Pinpoint the cell where the given text exists, returning its [x, y] midpoint coordinate. 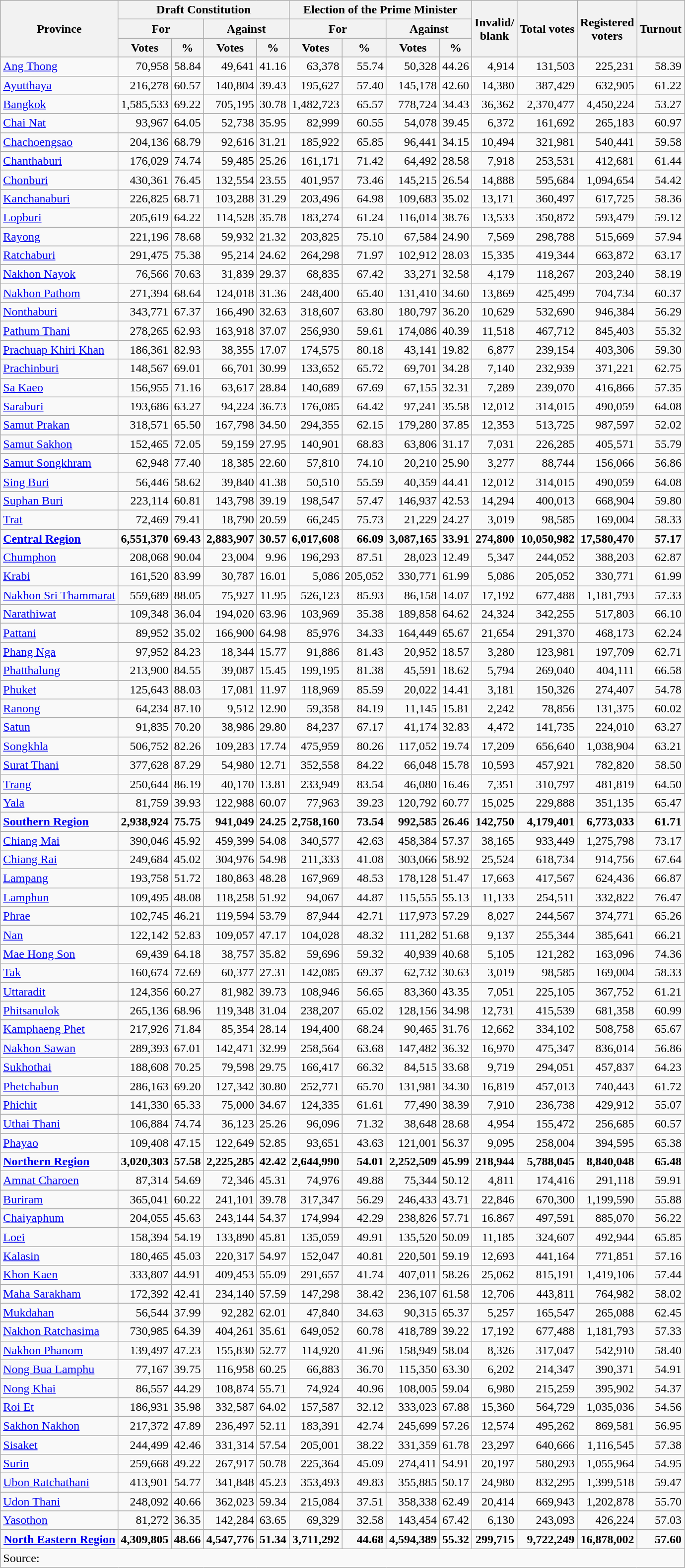
78.68 [188, 237]
334,102 [548, 1029]
Kamphaeng Phet [60, 1029]
Nong Khai [60, 1388]
64.22 [188, 217]
43,141 [413, 350]
457,837 [607, 1067]
44.29 [188, 1388]
52.11 [273, 1426]
35.58 [456, 406]
Yala [60, 803]
75.75 [188, 821]
36.35 [188, 1520]
122,988 [230, 803]
77,490 [413, 1105]
208,068 [145, 558]
7,569 [494, 237]
135,059 [316, 1237]
63.80 [364, 312]
28.84 [273, 387]
49.91 [364, 1237]
258,564 [316, 1048]
22.60 [273, 463]
142,750 [494, 821]
4,954 [494, 1124]
Invalid/blank [494, 29]
65.38 [661, 1142]
62.71 [661, 652]
33.91 [456, 538]
60.97 [661, 123]
26.46 [456, 821]
274,800 [494, 538]
188,608 [145, 1067]
51.72 [188, 878]
145,215 [413, 180]
60.37 [661, 293]
60.27 [188, 992]
55.71 [273, 1388]
259,668 [145, 1464]
Surat Thani [60, 765]
57.16 [661, 1256]
28,023 [413, 558]
189,858 [413, 614]
23.55 [273, 180]
317,347 [316, 1199]
Udon Thani [60, 1502]
226,825 [145, 198]
681,358 [607, 1010]
84,515 [413, 1067]
13,171 [494, 198]
508,758 [607, 1029]
69.43 [188, 538]
18.57 [456, 652]
24.90 [456, 237]
108,946 [316, 992]
Satun [60, 727]
220,317 [230, 1256]
30,787 [230, 576]
58.39 [661, 66]
778,724 [413, 104]
82.26 [188, 746]
42.60 [456, 85]
60.77 [456, 803]
56.95 [661, 1426]
75,000 [230, 1105]
161,171 [316, 161]
416,866 [607, 387]
265,088 [607, 1313]
94,067 [316, 897]
215,084 [316, 1502]
Nakhon Phanom [60, 1350]
Loei [60, 1237]
409,453 [230, 1275]
1,482,723 [316, 104]
49.88 [364, 1181]
87.51 [364, 558]
82.93 [188, 350]
5,788,045 [548, 1162]
25,524 [494, 860]
Chumphon [60, 558]
403,306 [607, 350]
243,144 [230, 1218]
86.19 [188, 784]
593,479 [607, 217]
57.37 [456, 841]
66.58 [661, 671]
225,231 [607, 66]
145,178 [413, 85]
204,136 [145, 142]
Ubon Ratchathani [60, 1483]
55.09 [273, 1275]
4,547,776 [230, 1539]
20,022 [413, 690]
118,969 [316, 690]
116,014 [413, 217]
172,392 [145, 1294]
86,158 [413, 595]
Rayong [60, 237]
11,518 [494, 331]
318,607 [316, 312]
205,619 [145, 217]
236,107 [413, 1294]
174,994 [316, 1218]
371,221 [607, 369]
417,567 [548, 878]
54.19 [188, 1237]
580,293 [548, 1464]
Ratchaburi [60, 255]
34.98 [456, 1010]
83,360 [413, 992]
1,199,590 [607, 1199]
63,378 [316, 66]
71.42 [364, 161]
155,830 [230, 1350]
407,011 [413, 1275]
31,839 [230, 274]
352,558 [316, 765]
59.61 [364, 331]
Khon Kaen [60, 1275]
377,628 [145, 765]
139,497 [145, 1350]
50,510 [316, 482]
45.02 [188, 860]
343,771 [145, 312]
564,729 [548, 1407]
388,203 [607, 558]
83.99 [188, 576]
223,114 [145, 501]
24.62 [273, 255]
14,380 [494, 85]
47.17 [273, 935]
1,116,545 [607, 1445]
250,644 [145, 784]
34.50 [273, 425]
72,469 [145, 519]
492,944 [607, 1237]
Uttaradit [60, 992]
289,393 [145, 1048]
60.07 [273, 803]
161,520 [145, 576]
213,900 [145, 671]
108,874 [230, 1388]
234,140 [230, 1294]
68.96 [188, 1010]
367,752 [607, 992]
124,335 [316, 1105]
9,137 [494, 935]
1,585,533 [145, 104]
73.46 [364, 180]
59.12 [661, 217]
271,394 [145, 293]
65.50 [188, 425]
57.47 [364, 501]
93,967 [145, 123]
54,980 [230, 765]
11,145 [413, 708]
44.68 [364, 1539]
157,587 [316, 1407]
88,744 [548, 463]
Krabi [60, 576]
278,265 [145, 331]
67,155 [413, 387]
224,010 [607, 727]
75,927 [230, 595]
24.25 [273, 821]
526,123 [316, 595]
2,938,924 [145, 821]
27.95 [273, 444]
21,229 [413, 519]
294,355 [316, 425]
Nakhon Sri Thammarat [60, 595]
415,539 [548, 1010]
30.63 [456, 973]
332,822 [607, 897]
66.32 [364, 1067]
Buriram [60, 1199]
56.65 [364, 992]
106,884 [145, 1124]
59,696 [316, 954]
38.39 [456, 1105]
52.02 [661, 425]
68.64 [188, 293]
55.70 [661, 1502]
60.25 [273, 1369]
51.92 [273, 897]
15.78 [456, 765]
59,485 [230, 161]
10,593 [494, 765]
Nakhon Pathom [60, 293]
256,930 [316, 331]
85.59 [364, 690]
35.98 [188, 1407]
52,738 [230, 123]
43.63 [364, 1142]
3,277 [494, 463]
127,342 [230, 1086]
203,825 [316, 237]
55.88 [661, 1199]
27.31 [273, 973]
131,375 [607, 708]
9,719 [494, 1067]
50.17 [456, 1483]
12,706 [494, 1294]
933,449 [548, 841]
74,976 [316, 1181]
Tak [60, 973]
253,531 [548, 161]
13,533 [494, 217]
65.40 [364, 293]
2,883,907 [230, 538]
58.36 [661, 198]
176,085 [316, 406]
38.22 [364, 1445]
333,807 [145, 1275]
418,789 [413, 1331]
Chanthaburi [60, 161]
124,356 [145, 992]
79.41 [188, 519]
Nakhon Sawan [60, 1048]
68,835 [316, 274]
88.05 [188, 595]
413,901 [145, 1483]
131,410 [413, 293]
75,344 [413, 1181]
93,651 [316, 1142]
141,735 [548, 727]
Sing Buri [60, 482]
16,970 [494, 1048]
196,293 [316, 558]
69.37 [364, 973]
53.27 [661, 104]
Amnat Charoen [60, 1181]
156,955 [145, 387]
197,709 [607, 652]
218,944 [494, 1162]
58.92 [456, 860]
42.46 [188, 1445]
17,580,470 [607, 538]
121,001 [413, 1142]
47,840 [316, 1313]
Narathiwat [60, 614]
199,195 [316, 671]
481,819 [607, 784]
56.22 [661, 1218]
57.29 [456, 916]
38.42 [364, 1294]
216,278 [145, 85]
39,087 [230, 671]
158,949 [413, 1350]
Nakhon Ratchasima [60, 1331]
Province [60, 29]
353,493 [316, 1483]
71.16 [188, 387]
459,399 [230, 841]
102,745 [145, 916]
29.37 [273, 274]
180,863 [230, 878]
Chiang Rai [60, 860]
18,344 [230, 652]
332,587 [230, 1407]
42.74 [364, 1426]
20,952 [413, 652]
771,851 [607, 1256]
147,298 [316, 1294]
45.81 [273, 1237]
351,135 [607, 803]
92,616 [230, 142]
59.04 [456, 1388]
38.76 [456, 217]
35.38 [364, 614]
71.32 [364, 1124]
198,547 [316, 501]
Total votes [548, 29]
20,414 [494, 1502]
52.77 [273, 1350]
Central Region [60, 538]
28.68 [456, 1124]
405,571 [607, 444]
164,449 [413, 633]
64.39 [188, 1331]
42.29 [364, 1218]
49.22 [188, 1464]
704,734 [607, 293]
67.69 [364, 387]
341,848 [230, 1483]
34.63 [364, 1313]
194,020 [230, 614]
214,347 [548, 1369]
45.63 [188, 1218]
16,819 [494, 1086]
365,041 [145, 1199]
617,725 [607, 198]
84.55 [188, 671]
52.83 [188, 935]
Roi Et [60, 1407]
Ayutthaya [60, 85]
304,976 [230, 860]
430,361 [145, 180]
57.38 [661, 1445]
62.49 [456, 1502]
385,641 [607, 935]
71.84 [188, 1029]
133,652 [316, 369]
Samut Songkhram [60, 463]
84.23 [188, 652]
17,209 [494, 746]
Sukhothai [60, 1067]
15,335 [494, 255]
291,475 [145, 255]
236,497 [230, 1426]
73.54 [364, 821]
254,511 [548, 897]
55.74 [364, 66]
15.45 [273, 671]
946,384 [607, 312]
56.37 [456, 1142]
54.97 [273, 1256]
215,259 [548, 1388]
291,370 [548, 633]
39.73 [273, 992]
640,666 [548, 1445]
57.54 [273, 1445]
15.77 [273, 652]
60.78 [364, 1331]
142,085 [316, 973]
58.50 [661, 765]
40.96 [364, 1388]
122,649 [230, 1142]
195,627 [316, 85]
220,501 [413, 1256]
49,641 [230, 66]
656,640 [548, 746]
85,976 [316, 633]
38,648 [413, 1124]
47.89 [188, 1426]
Draft Constitution [204, 10]
96,441 [413, 142]
274,407 [607, 690]
36.70 [364, 1369]
54.98 [273, 860]
87,944 [316, 916]
51.34 [273, 1539]
39.43 [273, 85]
54.08 [273, 841]
109,348 [145, 614]
245,699 [413, 1426]
131,981 [413, 1086]
92,282 [230, 1313]
77,963 [316, 803]
83.54 [364, 784]
9,095 [494, 1142]
12,353 [494, 425]
20,197 [494, 1464]
11,133 [494, 897]
64.50 [661, 784]
64,492 [413, 161]
82,999 [316, 123]
6,202 [494, 1369]
12,731 [494, 1010]
62.45 [661, 1313]
65.26 [661, 916]
19.82 [456, 350]
265,183 [607, 123]
229,888 [548, 803]
163,096 [607, 954]
14,294 [494, 501]
64.05 [188, 123]
1,038,904 [607, 746]
350,872 [548, 217]
86,557 [145, 1388]
6,017,608 [316, 538]
35.82 [273, 954]
248,092 [145, 1502]
331,314 [230, 1445]
41.08 [364, 860]
54,078 [413, 123]
120,792 [413, 803]
57.17 [661, 538]
426,224 [607, 1520]
53.79 [273, 916]
25,062 [494, 1275]
4,179,401 [548, 821]
77,167 [145, 1369]
885,070 [607, 1218]
3,087,165 [413, 538]
64.42 [364, 406]
9,512 [230, 708]
69,329 [316, 1520]
Lampang [60, 878]
41.38 [273, 482]
109,683 [413, 198]
71.97 [364, 255]
Registeredvoters [607, 29]
Turnout [661, 29]
705,195 [230, 104]
404,111 [607, 671]
59.47 [661, 1483]
88.03 [188, 690]
38,986 [230, 727]
506,752 [145, 746]
40.39 [456, 331]
132,554 [230, 180]
764,982 [607, 1294]
57.40 [364, 85]
595,684 [548, 180]
65.02 [364, 1010]
20.59 [273, 519]
37.07 [273, 331]
59,358 [316, 708]
8,027 [494, 916]
62.24 [661, 633]
40,939 [413, 954]
63.17 [661, 255]
624,436 [607, 878]
Nong Bua Lamphu [60, 1369]
232,939 [548, 369]
66,048 [413, 765]
31.04 [273, 1010]
176,029 [145, 161]
59.58 [661, 142]
Nakhon Nayok [60, 274]
3,020,303 [145, 1162]
39.93 [188, 803]
16.01 [273, 576]
5,347 [494, 558]
5,105 [494, 954]
475,347 [548, 1048]
Samut Sakhon [60, 444]
618,734 [548, 860]
63.65 [273, 1520]
65.47 [661, 803]
9.96 [273, 558]
59.34 [273, 1502]
124,018 [230, 293]
163,918 [230, 331]
Prachinburi [60, 369]
131,503 [548, 66]
Pathum Thani [60, 331]
310,797 [548, 784]
730,985 [145, 1331]
2,242 [494, 708]
6,372 [494, 123]
166,490 [230, 312]
11,185 [494, 1237]
43.71 [456, 1199]
66,701 [230, 369]
40.81 [364, 1256]
1,275,798 [607, 841]
91,835 [145, 727]
62,732 [413, 973]
Songkhla [60, 746]
419,344 [548, 255]
33.68 [456, 1067]
1,399,518 [607, 1483]
663,872 [607, 255]
68.24 [364, 1029]
32.31 [456, 387]
174,086 [413, 331]
542,910 [607, 1350]
Trang [60, 784]
12,693 [494, 1256]
66.21 [661, 935]
3,181 [494, 690]
Sisaket [60, 1445]
161,692 [548, 123]
14.07 [456, 595]
48.53 [364, 878]
38,165 [494, 841]
17,663 [494, 878]
81.43 [364, 652]
109,057 [230, 935]
167,969 [316, 878]
Uthai Thani [60, 1124]
Yasothon [60, 1520]
34.33 [364, 633]
303,066 [413, 860]
58.19 [661, 274]
36.20 [456, 312]
58.02 [661, 1294]
6,551,370 [145, 538]
45.31 [273, 1181]
211,333 [316, 860]
80.26 [364, 746]
30.80 [273, 1086]
76,566 [145, 274]
559,689 [145, 595]
6,980 [494, 1388]
44.41 [456, 482]
45.99 [456, 1162]
41.74 [364, 1275]
50.12 [456, 1181]
31.17 [456, 444]
2,370,477 [548, 104]
61.78 [456, 1445]
64.02 [273, 1407]
91,886 [316, 652]
46,080 [413, 784]
38,757 [230, 954]
7,918 [494, 161]
Phayao [60, 1142]
152,047 [316, 1256]
55.13 [456, 897]
5,257 [494, 1313]
60.81 [188, 501]
4,309,805 [145, 1539]
468,173 [607, 633]
532,690 [548, 312]
8,326 [494, 1350]
41.16 [273, 66]
17.07 [273, 350]
18,385 [230, 463]
331,359 [413, 1445]
19.74 [456, 746]
Phang Nga [60, 652]
194,400 [316, 1029]
67.37 [188, 312]
5,794 [494, 671]
517,803 [607, 614]
65.37 [456, 1313]
29.75 [273, 1067]
66.10 [661, 614]
59,932 [230, 237]
39.22 [456, 1331]
845,403 [607, 331]
Mukdahan [60, 1313]
142,471 [230, 1048]
34.43 [456, 104]
59.91 [661, 1181]
72,346 [230, 1181]
186,931 [145, 1407]
244,567 [548, 916]
116,958 [230, 1369]
57,810 [316, 463]
24.27 [456, 519]
Suphan Buri [60, 501]
36.32 [456, 1048]
62,948 [145, 463]
31.76 [456, 1029]
342,255 [548, 614]
141,330 [145, 1105]
425,499 [548, 293]
37.85 [456, 425]
40.66 [188, 1502]
47.15 [188, 1142]
60.99 [661, 1010]
12.71 [273, 765]
65.70 [364, 1086]
265,136 [145, 1010]
241,101 [230, 1199]
37.99 [188, 1313]
Sa Kaeo [60, 387]
90,315 [413, 1313]
40.68 [456, 954]
72.69 [188, 973]
28.14 [273, 1029]
Phetchabun [60, 1086]
203,496 [316, 198]
20,210 [413, 463]
61.44 [661, 161]
Chiang Mai [60, 841]
52.85 [273, 1142]
57.26 [456, 1426]
135,520 [413, 1237]
117,052 [413, 746]
165,547 [548, 1313]
67.01 [188, 1048]
Ranong [60, 708]
24,324 [494, 614]
4,179 [494, 274]
467,712 [548, 331]
66.87 [661, 878]
41,174 [413, 727]
43.35 [456, 992]
54.56 [661, 1407]
51.68 [456, 935]
Chaiyaphum [60, 1218]
84.19 [364, 708]
36.04 [188, 614]
183,274 [316, 217]
204,055 [145, 1218]
244,052 [548, 558]
16,878,002 [607, 1539]
441,164 [548, 1256]
4,594,389 [413, 1539]
57.60 [661, 1539]
390,046 [145, 841]
60.22 [188, 1199]
Southern Region [60, 821]
35.78 [273, 217]
1,094,654 [607, 180]
217,926 [145, 1029]
291,657 [316, 1275]
62.93 [188, 331]
62.75 [661, 369]
40,359 [413, 482]
513,725 [548, 425]
Election of the Prime Minister [380, 10]
4,472 [494, 727]
39,840 [230, 482]
114,920 [316, 1350]
17,081 [230, 690]
400,013 [548, 501]
941,049 [230, 821]
67.17 [364, 727]
34.30 [456, 1086]
66,883 [316, 1369]
178,128 [413, 878]
57.94 [661, 237]
35.95 [273, 123]
78,856 [548, 708]
2,252,509 [413, 1162]
42.53 [456, 501]
69,701 [413, 369]
358,338 [413, 1502]
21,654 [494, 633]
45.23 [273, 1483]
32.12 [364, 1407]
68.83 [364, 444]
13,869 [494, 293]
65.33 [188, 1105]
390,371 [607, 1369]
252,771 [316, 1086]
16.46 [456, 784]
45,591 [413, 671]
56,544 [145, 1313]
63.68 [364, 1048]
50,328 [413, 66]
632,905 [607, 85]
291,118 [607, 1181]
4,914 [494, 66]
387,429 [548, 85]
60.55 [364, 123]
4,811 [494, 1181]
55.59 [364, 482]
815,191 [548, 1275]
123,981 [548, 652]
Chai Nat [60, 123]
Mae Hong Son [60, 954]
114,528 [230, 217]
41.96 [364, 1350]
47.23 [188, 1350]
48.66 [188, 1539]
Phichit [60, 1105]
248,400 [316, 293]
40,170 [230, 784]
102,912 [413, 255]
58.40 [661, 1350]
Lopburi [60, 217]
649,052 [316, 1331]
238,207 [316, 1010]
31.29 [273, 198]
6,130 [494, 1520]
87.29 [188, 765]
70,958 [145, 66]
45.92 [188, 841]
7,031 [494, 444]
59.19 [456, 1256]
49.83 [364, 1483]
75.38 [188, 255]
Surin [60, 1464]
59.30 [661, 350]
140,804 [230, 85]
401,957 [316, 180]
Prachuap Khiri Khan [60, 350]
317,047 [548, 1350]
1,055,964 [607, 1464]
61.24 [364, 217]
267,917 [230, 1464]
16.867 [494, 1218]
103,288 [230, 198]
Lamphun [60, 897]
167,798 [230, 425]
457,013 [548, 1086]
31.36 [273, 293]
68.79 [188, 142]
Maha Sarakham [60, 1294]
65.57 [364, 104]
74,924 [316, 1388]
38,355 [230, 350]
670,300 [548, 1199]
987,597 [607, 425]
65.72 [364, 369]
48.32 [364, 935]
57.44 [661, 1275]
89,952 [145, 633]
42.63 [364, 841]
21.32 [273, 237]
62.87 [661, 558]
34.67 [273, 1105]
36.73 [273, 406]
64.18 [188, 954]
166,417 [316, 1067]
61.61 [364, 1105]
104,028 [316, 935]
Pattani [60, 633]
1,202,878 [607, 1502]
58.62 [188, 482]
81.38 [364, 671]
63,617 [230, 387]
12.90 [273, 708]
57.03 [661, 1520]
Source: [342, 1558]
443,811 [548, 1294]
244,499 [145, 1445]
97,241 [413, 406]
95,214 [230, 255]
Sakhon Nakhon [60, 1426]
57.58 [188, 1162]
7,140 [494, 369]
298,788 [548, 237]
14,888 [494, 180]
63.96 [273, 614]
156,066 [607, 463]
73.17 [661, 841]
6,773,033 [607, 821]
68.71 [188, 198]
81,759 [145, 803]
Nan [60, 935]
374,771 [607, 916]
540,441 [607, 142]
238,826 [413, 1218]
Samut Prakan [60, 425]
155,472 [548, 1124]
69,439 [145, 954]
15,025 [494, 803]
125,643 [145, 690]
26.54 [456, 180]
183,391 [316, 1426]
2,758,160 [316, 821]
34.60 [456, 293]
69.22 [188, 104]
39.75 [188, 1369]
14.41 [456, 690]
243,093 [548, 1520]
55.79 [661, 444]
158,394 [145, 1237]
10,050,982 [548, 538]
45.09 [364, 1464]
80.18 [364, 350]
103,969 [316, 614]
63.30 [456, 1369]
67.88 [456, 1407]
70.20 [188, 727]
119,594 [230, 916]
3,711,292 [316, 1539]
34.15 [456, 142]
10,494 [494, 142]
869,581 [607, 1426]
61.22 [661, 85]
294,051 [548, 1067]
63.21 [661, 746]
North Eastern Region [60, 1539]
109,408 [145, 1142]
193,686 [145, 406]
239,154 [548, 350]
59.80 [661, 501]
28.03 [456, 255]
61.58 [456, 1294]
111,282 [413, 935]
146,937 [413, 501]
246,433 [413, 1199]
12.49 [456, 558]
70.63 [188, 274]
54.95 [661, 1464]
140,689 [316, 387]
51.47 [456, 878]
226,285 [548, 444]
4,450,224 [607, 104]
74.10 [364, 463]
255,344 [548, 935]
2,644,990 [316, 1162]
8,840,048 [607, 1162]
90.04 [188, 558]
6,877 [494, 350]
497,591 [548, 1218]
54.77 [188, 1483]
669,943 [548, 1502]
13.81 [273, 784]
180,797 [413, 312]
39.19 [273, 501]
256,685 [607, 1124]
217,372 [145, 1426]
286,163 [145, 1086]
115,555 [413, 897]
42.41 [188, 1294]
23,297 [494, 1445]
64.23 [661, 1067]
225,364 [316, 1464]
148,567 [145, 369]
914,756 [607, 860]
87,314 [145, 1181]
7,289 [494, 387]
28.58 [456, 161]
54.42 [661, 180]
64.62 [456, 614]
Kanchanaburi [60, 198]
318,571 [145, 425]
115,350 [413, 1369]
264,298 [316, 255]
128,156 [413, 1010]
56,446 [145, 482]
30.78 [273, 104]
67.64 [661, 860]
77.40 [188, 463]
Northern Region [60, 1162]
782,820 [607, 765]
30.99 [273, 369]
61.71 [661, 821]
61.21 [661, 992]
Nonthaburi [60, 312]
233,949 [316, 784]
48.28 [273, 878]
57.59 [273, 1294]
37.51 [364, 1502]
Phitsanulok [60, 1010]
94,224 [230, 406]
174,416 [548, 1181]
58.04 [456, 1350]
193,758 [145, 878]
299,715 [494, 1539]
321,981 [548, 142]
119,348 [230, 1010]
24,980 [494, 1483]
70.25 [188, 1067]
362,023 [230, 1502]
109,495 [145, 897]
118,267 [548, 274]
412,681 [607, 161]
1,419,106 [607, 1275]
Kalasin [60, 1256]
142,284 [230, 1520]
50.09 [456, 1237]
50.78 [273, 1464]
7,351 [494, 784]
992,585 [413, 821]
66,245 [316, 519]
60.02 [661, 708]
7,051 [494, 992]
65.48 [661, 1162]
36,362 [494, 104]
44.87 [364, 897]
75.10 [364, 237]
109,283 [230, 746]
17.74 [273, 746]
31.21 [273, 142]
32.83 [456, 727]
1,035,036 [607, 1407]
Phrae [60, 916]
333,023 [413, 1407]
22,846 [494, 1199]
62.15 [364, 425]
150,326 [548, 690]
12,662 [494, 1029]
96,096 [316, 1124]
72.05 [188, 444]
515,669 [607, 237]
121,282 [548, 954]
81,272 [145, 1520]
186,361 [145, 350]
69.20 [188, 1086]
54.01 [364, 1162]
239,070 [548, 387]
475,959 [316, 746]
Phatthalung [60, 671]
174,575 [316, 350]
133,890 [230, 1237]
30.57 [273, 538]
36,123 [230, 1124]
205,001 [316, 1445]
3,280 [494, 652]
166,900 [230, 633]
62.01 [273, 1313]
84,237 [316, 727]
836,014 [607, 1048]
44.91 [188, 1275]
15.81 [456, 708]
203,240 [607, 274]
33,271 [413, 274]
395,902 [607, 1388]
Phuket [60, 690]
59,159 [230, 444]
140,901 [316, 444]
76.47 [661, 897]
85.93 [364, 595]
Chachoengsao [60, 142]
63,806 [413, 444]
668,904 [607, 501]
66.09 [364, 538]
58.84 [188, 66]
180,465 [145, 1256]
122,142 [145, 935]
236,738 [548, 1105]
11.95 [273, 595]
23,004 [230, 558]
249,684 [145, 860]
58.26 [456, 1275]
152,465 [145, 444]
81,982 [230, 992]
69.01 [188, 369]
74.36 [661, 954]
35.61 [273, 1331]
97,952 [145, 652]
42.71 [364, 916]
185,922 [316, 142]
45.03 [188, 1256]
84.22 [364, 765]
29.80 [273, 727]
495,262 [548, 1426]
25.90 [456, 463]
42.42 [273, 1162]
75.73 [364, 519]
57.71 [456, 1218]
11.97 [273, 690]
457,921 [548, 765]
34.28 [456, 369]
90,465 [413, 1029]
60,377 [230, 973]
143,454 [413, 1520]
57.35 [661, 387]
429,912 [607, 1105]
18,790 [230, 519]
117,973 [413, 916]
Trat [60, 519]
18.62 [456, 671]
76.45 [188, 180]
44.26 [456, 66]
87.10 [188, 708]
147,482 [413, 1048]
179,280 [413, 425]
15,360 [494, 1407]
39.78 [273, 1199]
Saraburi [60, 406]
355,885 [413, 1483]
32.63 [273, 312]
46.21 [188, 916]
67,584 [413, 237]
85,354 [230, 1029]
9,722,249 [548, 1539]
Bangkok [60, 104]
404,261 [230, 1331]
54.69 [188, 1181]
360,497 [548, 198]
340,577 [316, 841]
12,574 [494, 1426]
394,595 [607, 1142]
7,910 [494, 1105]
64,234 [145, 708]
143,798 [230, 501]
59.32 [364, 954]
269,040 [548, 671]
2,225,285 [230, 1162]
55.07 [661, 1105]
54.78 [661, 690]
225,105 [548, 992]
10,629 [494, 312]
61.72 [661, 1086]
740,443 [607, 1086]
32.99 [273, 1048]
274,411 [413, 1464]
48.08 [188, 897]
832,295 [548, 1483]
Chonburi [60, 180]
108,005 [413, 1388]
39.45 [456, 123]
160,674 [145, 973]
258,004 [548, 1142]
39.23 [364, 803]
458,384 [413, 841]
324,607 [548, 1237]
221,196 [145, 237]
79,598 [230, 1067]
118,258 [230, 897]
Ang Thong [60, 66]
